Provide the (X, Y) coordinate of the cell's center where the given text is located.  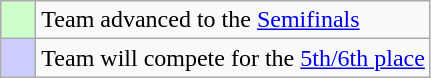
Team advanced to the Semifinals (234, 20)
Team will compete for the 5th/6th place (234, 58)
